Detect which cell encompasses the target text, then output its (x, y) center coordinate. 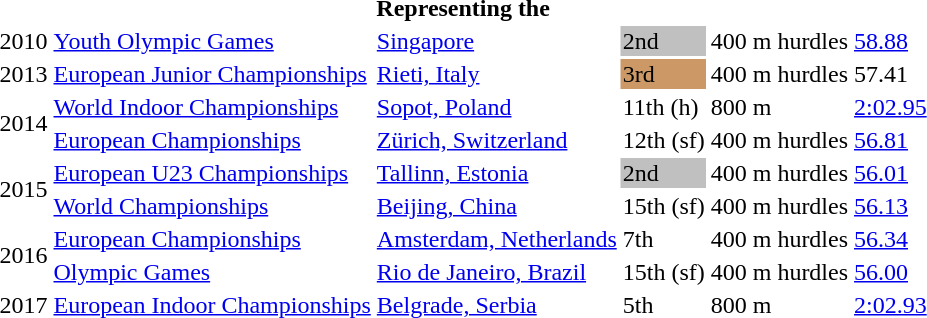
Tallinn, Estonia (496, 173)
11th (h) (664, 107)
Rio de Janeiro, Brazil (496, 272)
World Indoor Championships (212, 107)
European U23 Championships (212, 173)
Rieti, Italy (496, 74)
800 m (779, 107)
Singapore (496, 41)
Youth Olympic Games (212, 41)
7th (664, 239)
Amsterdam, Netherlands (496, 239)
Zürich, Switzerland (496, 140)
Olympic Games (212, 272)
Sopot, Poland (496, 107)
12th (sf) (664, 140)
European Junior Championships (212, 74)
World Championships (212, 206)
Beijing, China (496, 206)
3rd (664, 74)
